Determine the (x, y) coordinate at the center of the cell enclosing the given text.  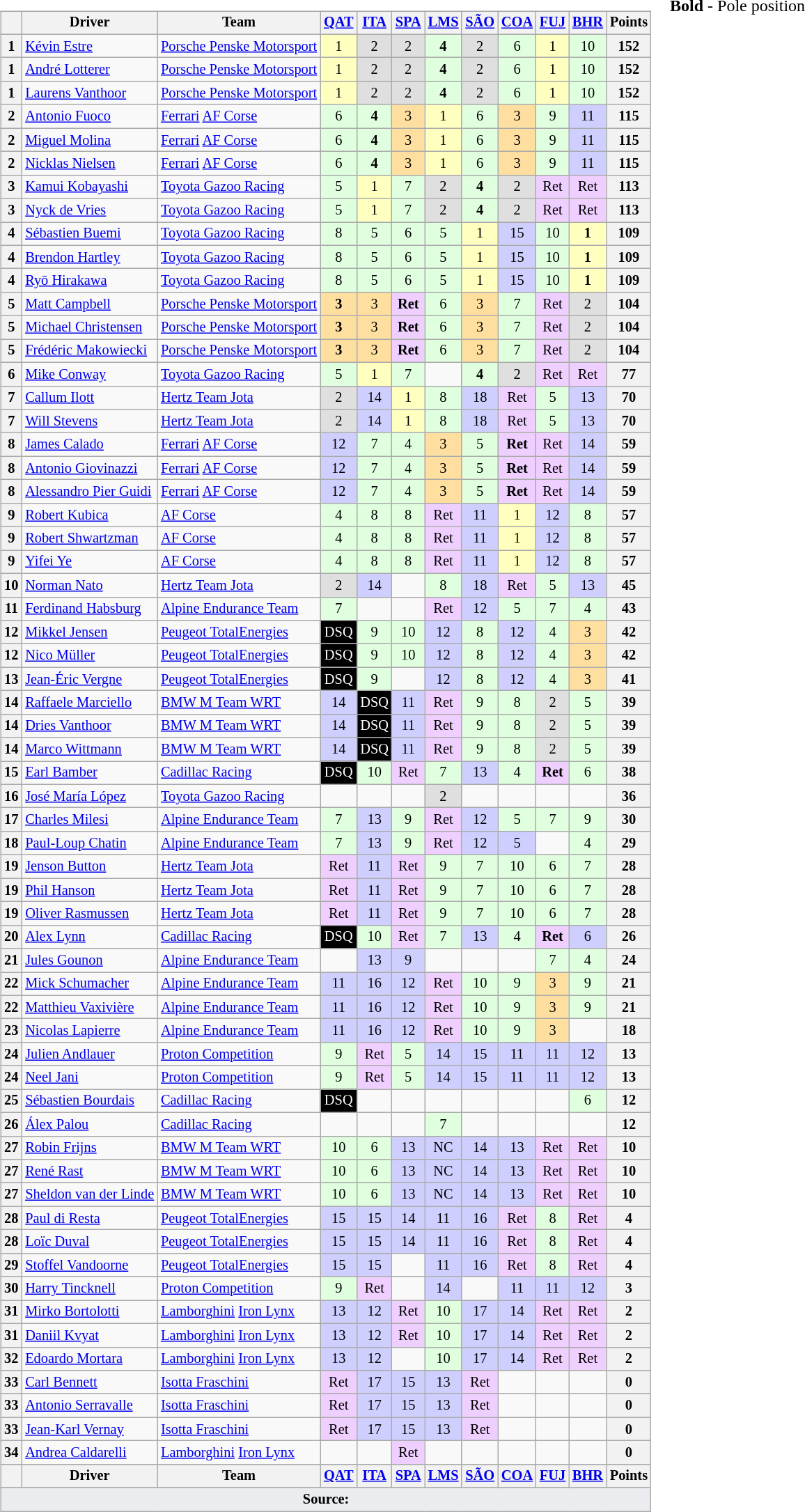
Michael Christensen (89, 327)
Robert Kubica (89, 515)
Sébastien Buemi (89, 234)
Norman Nato (89, 585)
André Lotterer (89, 70)
Paul di Resta (89, 1218)
Charles Milesi (89, 820)
Nico Müller (89, 655)
Dries Vanthoor (89, 726)
Ryō Hirakawa (89, 281)
José María López (89, 796)
Álex Palou (89, 1124)
Earl Bamber (89, 773)
Jean-Karl Vernay (89, 1429)
Nyck de Vries (89, 210)
Stoffel Vandoorne (89, 1265)
23 (11, 1031)
Nicolas Lapierre (89, 1031)
Yifei Ye (89, 562)
38 (629, 773)
Mikkel Jensen (89, 632)
Nicklas Nielsen (89, 164)
Mike Conway (89, 374)
René Rast (89, 1171)
Antonio Giovinazzi (89, 468)
Marco Wittmann (89, 749)
Alex Lynn (89, 937)
41 (629, 679)
Ferdinand Habsburg (89, 609)
Jean-Éric Vergne (89, 679)
James Calado (89, 444)
45 (629, 585)
Source: (326, 1499)
Robert Shwartzman (89, 538)
Loïc Duval (89, 1242)
Antonio Fuoco (89, 116)
Brendon Hartley (89, 257)
Frédéric Makowiecki (89, 351)
Paul-Loup Chatin (89, 843)
Callum Ilott (89, 398)
77 (629, 374)
Robin Frijns (89, 1148)
Jenson Button (89, 866)
Daniil Kvyat (89, 1335)
Kévin Estre (89, 46)
Raffaele Marciello (89, 703)
20 (11, 937)
Andrea Caldarelli (89, 1453)
36 (629, 796)
Harry Tincknell (89, 1288)
Sheldon van der Linde (89, 1194)
Jules Gounon (89, 960)
Oliver Rasmussen (89, 914)
Edoardo Mortara (89, 1359)
Laurens Vanthoor (89, 93)
Mick Schumacher (89, 984)
Alessandro Pier Guidi (89, 492)
Will Stevens (89, 421)
43 (629, 609)
Neel Jani (89, 1077)
Phil Hanson (89, 890)
Miguel Molina (89, 140)
Julien Andlauer (89, 1054)
Kamui Kobayashi (89, 187)
Sébastien Bourdais (89, 1101)
Antonio Serravalle (89, 1405)
32 (11, 1359)
34 (11, 1453)
Mirko Bortolotti (89, 1312)
Matthieu Vaxivière (89, 1007)
Matt Campbell (89, 304)
Carl Bennett (89, 1382)
25 (11, 1101)
